Output the [X, Y] coordinate of the center of the cell containing the given text.  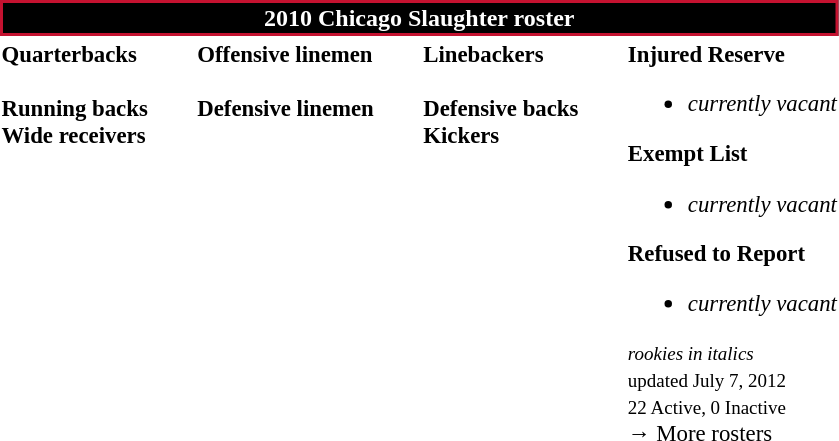
2010 Chicago Slaughter roster [419, 18]
